Search for the cell housing the specified text and yield its (X, Y) center coordinate. 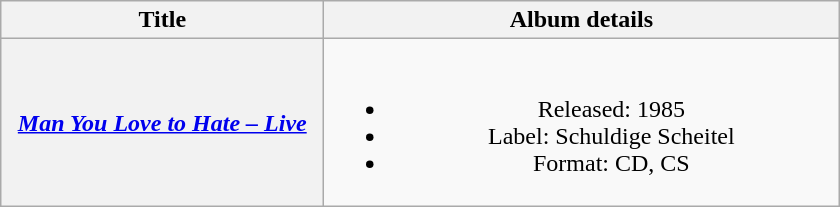
Title (162, 20)
Man You Love to Hate – Live (162, 122)
Released: 1985 Label: Schuldige Scheitel Format: CD, CS (582, 122)
Album details (582, 20)
